Determine the (x, y) coordinate at the center of the cell enclosing the given text.  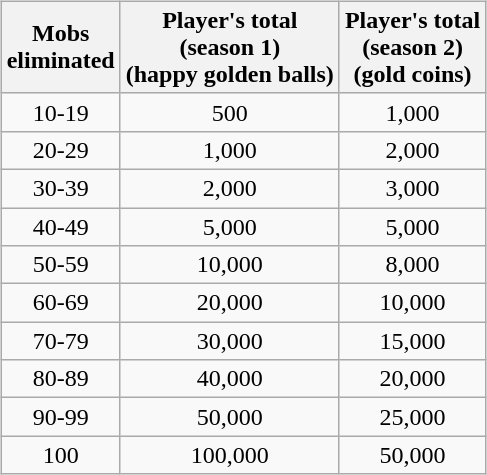
40,000 (230, 379)
10-19 (60, 112)
30-39 (60, 188)
Player's total(season 2)(gold coins) (412, 47)
40-49 (60, 227)
Player's total(season 1)(happy golden balls) (230, 47)
60-69 (60, 303)
100 (60, 455)
50-59 (60, 265)
70-79 (60, 341)
80-89 (60, 379)
8,000 (412, 265)
3,000 (412, 188)
25,000 (412, 417)
500 (230, 112)
100,000 (230, 455)
90-99 (60, 417)
15,000 (412, 341)
20-29 (60, 150)
Mobseliminated (60, 47)
30,000 (230, 341)
